Return the (X, Y) coordinate for the center point of the cell that contains the specified text.  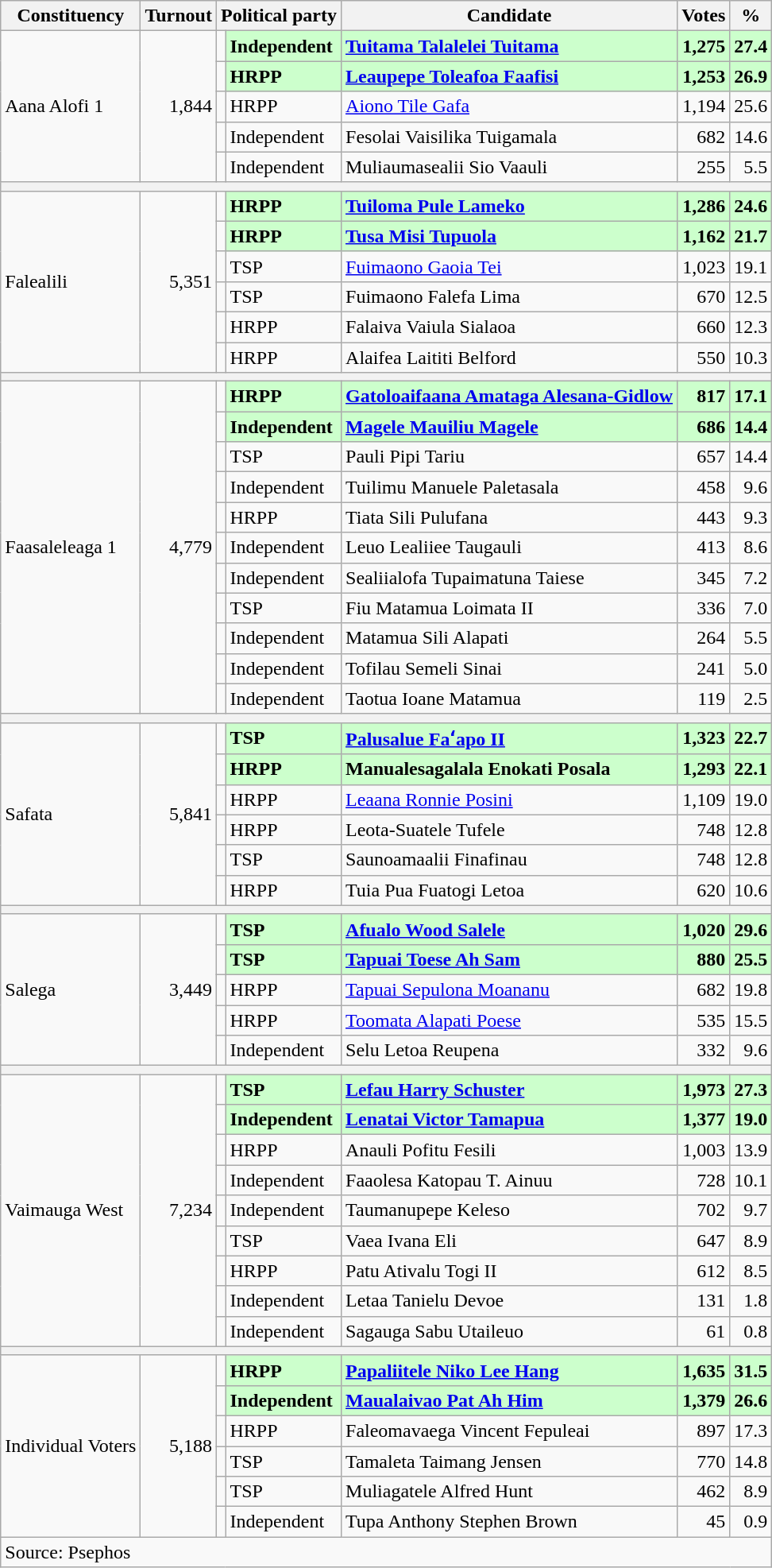
Afualo Wood Salele (510, 929)
413 (704, 548)
12.5 (751, 296)
1,253 (704, 76)
1,003 (704, 1150)
Fuimaono Gaoia Tei (510, 266)
1,162 (704, 236)
8.5 (751, 1271)
550 (704, 357)
Safata (71, 814)
620 (704, 890)
686 (704, 427)
Leota-Suatele Tufele (510, 830)
31.5 (751, 1370)
19.8 (751, 989)
1,323 (704, 738)
336 (704, 608)
Turnout (179, 16)
1,844 (179, 106)
13.9 (751, 1150)
1.8 (751, 1301)
345 (704, 578)
Faleomavaega Vincent Fepuleai (510, 1431)
702 (704, 1210)
Leaana Ronnie Posini (510, 799)
Taumanupepe Keleso (510, 1210)
Aana Alofi 1 (71, 106)
Lefau Harry Schuster (510, 1090)
Gatoloaifaana Amataga Alesana-Gidlow (510, 397)
535 (704, 1020)
Aiono Tile Gafa (510, 106)
Patu Ativalu Togi II (510, 1271)
2.5 (751, 699)
26.6 (751, 1400)
3,449 (179, 989)
670 (704, 296)
Fiu Matamua Loimata II (510, 608)
Falaiva Vaiula Sialaoa (510, 327)
21.7 (751, 236)
26.9 (751, 76)
8.6 (751, 548)
Faasaleleaga 1 (71, 548)
443 (704, 517)
Palusalue Faʻapo II (510, 738)
Tuiloma Pule Lameko (510, 206)
462 (704, 1492)
10.3 (751, 357)
770 (704, 1462)
9.7 (751, 1210)
7,234 (179, 1211)
Taotua Ioane Matamua (510, 699)
24.6 (751, 206)
19.1 (751, 266)
14.8 (751, 1462)
Tuia Pua Fuatogi Letoa (510, 890)
241 (704, 668)
27.3 (751, 1090)
10.1 (751, 1180)
Leuo Lealiiee Taugauli (510, 548)
897 (704, 1431)
4,779 (179, 548)
Constituency (71, 16)
1,194 (704, 106)
17.1 (751, 397)
Individual Voters (71, 1446)
657 (704, 457)
Candidate (510, 16)
Tuilimu Manuele Paletasala (510, 487)
% (751, 16)
Source: Psephos (386, 1552)
1,973 (704, 1090)
1,286 (704, 206)
264 (704, 638)
9.3 (751, 517)
5,351 (179, 281)
Saunoamaalii Finafinau (510, 860)
7.2 (751, 578)
61 (704, 1331)
Tofilau Semeli Sinai (510, 668)
1,379 (704, 1400)
119 (704, 699)
1,275 (704, 46)
131 (704, 1301)
Tapuai Toese Ah Sam (510, 959)
Sagauga Sabu Utaileuo (510, 1331)
817 (704, 397)
Fuimaono Falefa Lima (510, 296)
1,020 (704, 929)
Matamua Sili Alapati (510, 638)
255 (704, 167)
1,635 (704, 1370)
5,841 (179, 814)
1,293 (704, 769)
612 (704, 1271)
Tuitama Talalelei Tuitama (510, 46)
25.5 (751, 959)
22.1 (751, 769)
Letaa Tanielu Devoe (510, 1301)
12.3 (751, 327)
Magele Mauiliu Magele (510, 427)
1,023 (704, 266)
5,188 (179, 1446)
Papaliitele Niko Lee Hang (510, 1370)
Maualaivao Pat Ah Him (510, 1400)
5.0 (751, 668)
Falealili (71, 281)
7.0 (751, 608)
1,377 (704, 1120)
Tiata Sili Pulufana (510, 517)
15.5 (751, 1020)
647 (704, 1241)
Tupa Anthony Stephen Brown (510, 1522)
332 (704, 1051)
22.7 (751, 738)
Muliagatele Alfred Hunt (510, 1492)
Anauli Pofitu Fesili (510, 1150)
Selu Letoa Reupena (510, 1051)
Alaifea Laititi Belford (510, 357)
Vaea Ivana Eli (510, 1241)
Salega (71, 989)
Pauli Pipi Tariu (510, 457)
Tamaleta Taimang Jensen (510, 1462)
Faaolesa Katopau T. Ainuu (510, 1180)
Muliaumasealii Sio Vaauli (510, 167)
Votes (704, 16)
25.6 (751, 106)
728 (704, 1180)
Political party (278, 16)
0.9 (751, 1522)
0.8 (751, 1331)
Lenatai Victor Tamapua (510, 1120)
10.6 (751, 890)
Tapuai Sepulona Moananu (510, 989)
Manualesagalala Enokati Posala (510, 769)
458 (704, 487)
Sealiialofa Tupaimatuna Taiese (510, 578)
Fesolai Vaisilika Tuigamala (510, 137)
880 (704, 959)
29.6 (751, 929)
Leaupepe Toleafoa Faafisi (510, 76)
14.6 (751, 137)
27.4 (751, 46)
Vaimauga West (71, 1211)
45 (704, 1522)
Toomata Alapati Poese (510, 1020)
1,109 (704, 799)
17.3 (751, 1431)
660 (704, 327)
Tusa Misi Tupuola (510, 236)
